Search for the cell housing the specified text and yield its (X, Y) center coordinate. 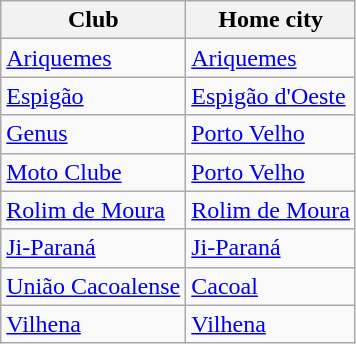
Espigão d'Oeste (271, 96)
Club (94, 20)
União Cacoalense (94, 286)
Home city (271, 20)
Espigão (94, 96)
Cacoal (271, 286)
Moto Clube (94, 172)
Genus (94, 134)
